Scan for the cell matching the given text and deliver its (X, Y) coordinate at center. 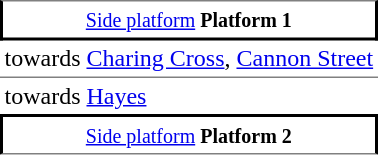
towards Hayes (189, 96)
Side platform Platform 2 (189, 134)
Side platform Platform 1 (189, 20)
towards Charing Cross, Cannon Street (189, 59)
